Provide the (X, Y) coordinate of the cell's center where the given text is located.  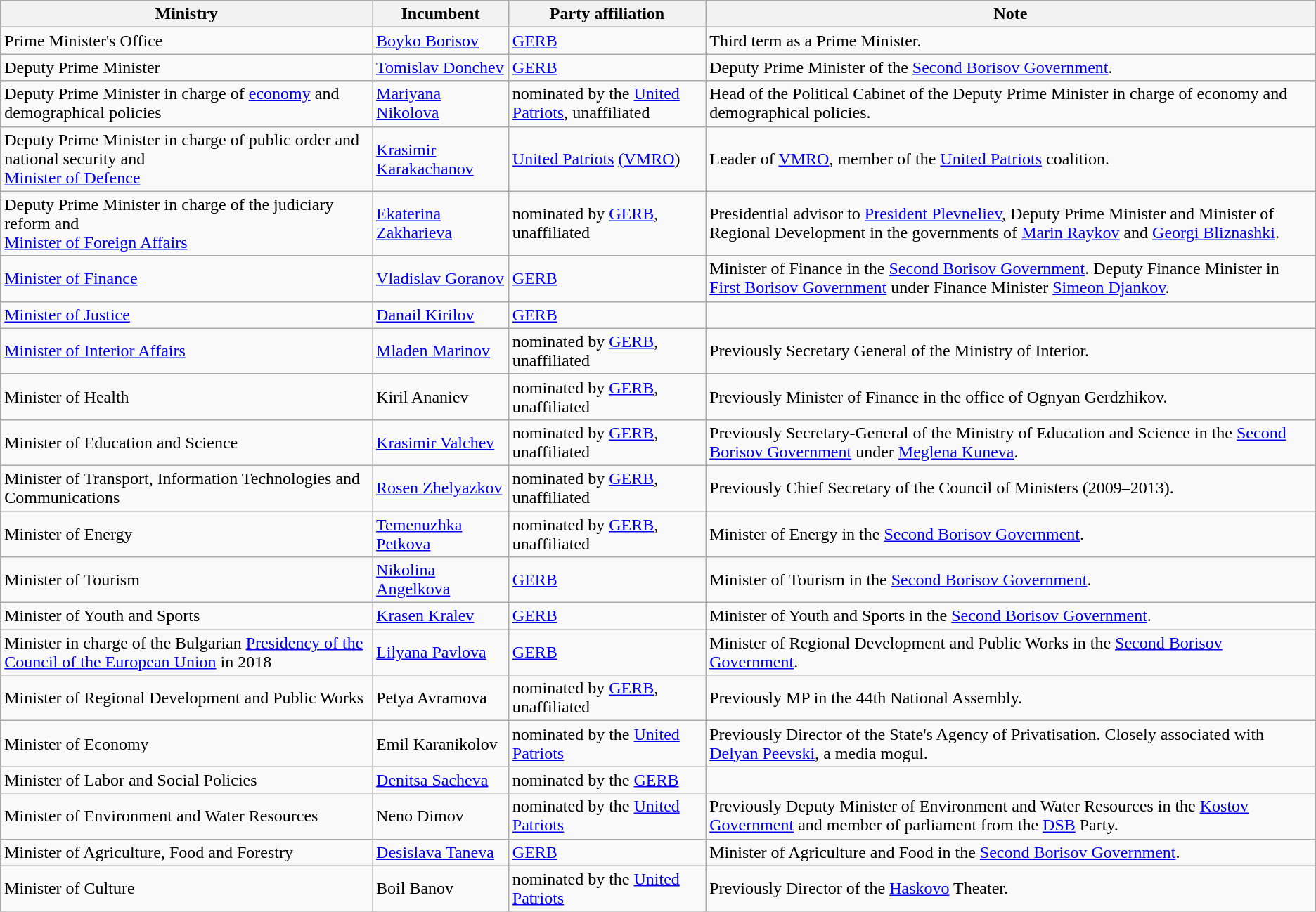
Previously Director of the Haskovo Theater. (1011, 888)
Deputy Prime Minister in charge of economy and demographical policies (187, 104)
Deputy Prime Minister in charge of public order and national security andMinister of Defence (187, 159)
Boil Banov (441, 888)
Krasen Kralev (441, 616)
Krasimir Karakachanov (441, 159)
Temenuzhka Petkova (441, 534)
Previously Minister of Finance in the office of Ognyan Gerdzhikov. (1011, 396)
Kiril Ananiev (441, 396)
Minister of Youth and Sports in the Second Borisov Government. (1011, 616)
Minister of Tourism in the Second Borisov Government. (1011, 580)
United Patriots (VMRO) (607, 159)
Mladen Marinov (441, 351)
Head of the Political Cabinet of the Deputy Prime Minister in charge of economy and demographical policies. (1011, 104)
Party affiliation (607, 14)
Minister of Culture (187, 888)
Minister of Finance in the Second Borisov Government. Deputy Finance Minister in First Borisov Government under Finance Minister Simeon Djankov. (1011, 278)
Minister of Justice (187, 315)
Emil Karanikolov (441, 743)
Minister of Finance (187, 278)
Minister of Interior Affairs (187, 351)
Minister of Energy in the Second Borisov Government. (1011, 534)
Nikolina Angelkova (441, 580)
Minister of Agriculture, Food and Forestry (187, 852)
Denitsa Sacheva (441, 780)
Leader of VMRO, member of the United Patriots coalition. (1011, 159)
Minister of Agriculture and Food in the Second Borisov Government. (1011, 852)
Desislava Taneva (441, 852)
Minister of Energy (187, 534)
Deputy Prime Minister of the Second Borisov Government. (1011, 67)
Previously Chief Secretary of the Council of Ministers (2009–2013). (1011, 488)
Minister of Health (187, 396)
Incumbent (441, 14)
Previously MP in the 44th National Assembly. (1011, 698)
Minister of Youth and Sports (187, 616)
Minister of Regional Development and Public Works in the Second Borisov Government. (1011, 652)
Tomislav Donchev (441, 67)
Neno Dimov (441, 816)
Minister of Labor and Social Policies (187, 780)
Rosen Zhelyazkov (441, 488)
Minister in charge of the Bulgarian Presidency of the Council of the European Union in 2018 (187, 652)
Danail Kirilov (441, 315)
Minister of Tourism (187, 580)
Lilyana Pavlova (441, 652)
Previously Director of the State's Agency of Privatisation. Closely associated with Delyan Peevski, a media mogul. (1011, 743)
Deputy Prime Minister in charge of the judiciary reform andMinister of Foreign Affairs (187, 223)
Third term as a Prime Minister. (1011, 41)
Deputy Prime Minister (187, 67)
Ekaterina Zakharieva (441, 223)
Minister of Education and Science (187, 443)
Boyko Borisov (441, 41)
Mariyana Nikolova (441, 104)
Previously Secretary General of the Ministry of Interior. (1011, 351)
Minister of Environment and Water Resources (187, 816)
Minister of Regional Development and Public Works (187, 698)
nominated by the GERB (607, 780)
Minister of Economy (187, 743)
Note (1011, 14)
nominated by the United Patriots, unaffiliated (607, 104)
Minister of Transport, Information Technologies and Communications (187, 488)
Petya Avramova (441, 698)
Krasimir Valchev (441, 443)
Vladislav Goranov (441, 278)
Previously Deputy Minister of Environment and Water Resources in the Kostov Government and member of parliament from the DSB Party. (1011, 816)
Ministry (187, 14)
Prime Minister's Office (187, 41)
Previously Secretary-General of the Ministry of Education and Science in the Second Borisov Government under Meglena Kuneva. (1011, 443)
